Return (X, Y) of the center of cell containing provided text 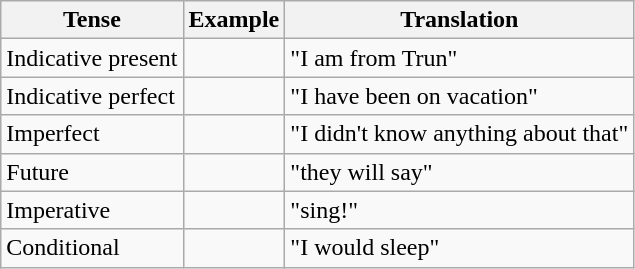
Indicative perfect (92, 96)
Future (92, 172)
"I didn't know anything about that" (460, 134)
"I have been on vacation" (460, 96)
Imperative (92, 210)
"sing!" (460, 210)
Conditional (92, 248)
"I would sleep" (460, 248)
"they will say" (460, 172)
Tense (92, 20)
Imperfect (92, 134)
"I am from Trun" (460, 58)
Translation (460, 20)
Indicative present (92, 58)
Example (234, 20)
